Capture the cell that displays the provided text and extract its (X, Y) central coordinate. 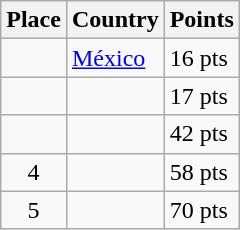
México (115, 58)
70 pts (202, 210)
Points (202, 20)
5 (34, 210)
16 pts (202, 58)
17 pts (202, 96)
58 pts (202, 172)
Country (115, 20)
42 pts (202, 134)
4 (34, 172)
Place (34, 20)
